Search for the cell housing the specified text and yield its [X, Y] center coordinate. 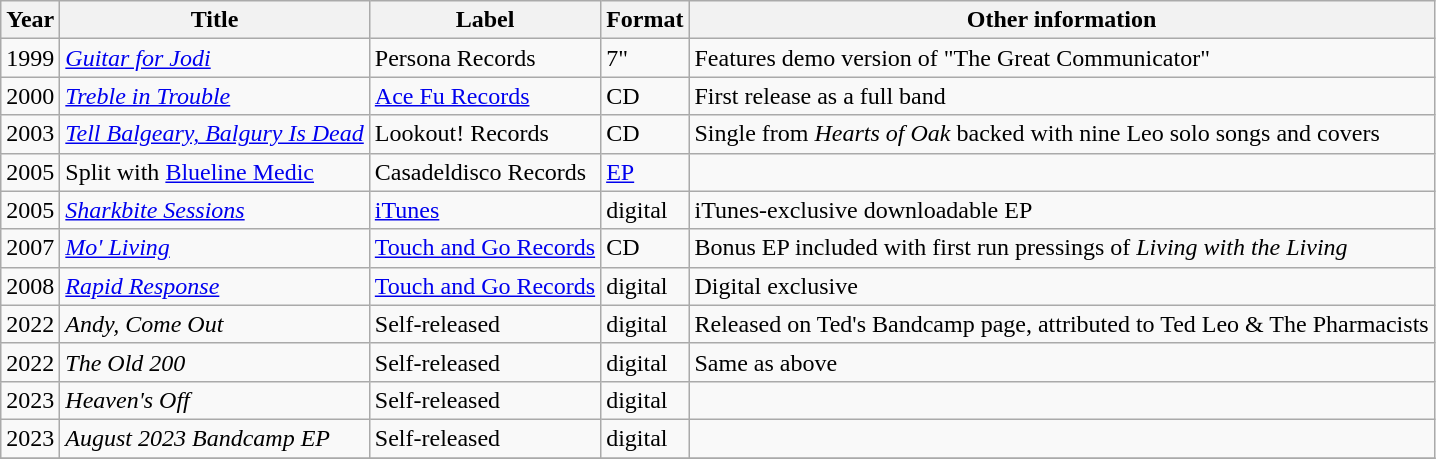
Split with Blueline Medic [214, 172]
2008 [30, 286]
Treble in Trouble [214, 96]
Other information [1062, 20]
Features demo version of "The Great Communicator" [1062, 58]
Same as above [1062, 362]
Released on Ted's Bandcamp page, attributed to Ted Leo & The Pharmacists [1062, 324]
2000 [30, 96]
Single from Hearts of Oak backed with nine Leo solo songs and covers [1062, 134]
1999 [30, 58]
Title [214, 20]
Guitar for Jodi [214, 58]
August 2023 Bandcamp EP [214, 438]
2007 [30, 248]
First release as a full band [1062, 96]
Digital exclusive [1062, 286]
Persona Records [484, 58]
iTunes [484, 210]
Lookout! Records [484, 134]
The Old 200 [214, 362]
Format [645, 20]
Sharkbite Sessions [214, 210]
7" [645, 58]
EP [645, 172]
Heaven's Off [214, 400]
Bonus EP included with first run pressings of Living with the Living [1062, 248]
2003 [30, 134]
Casadeldisco Records [484, 172]
Label [484, 20]
Rapid Response [214, 286]
Tell Balgeary, Balgury Is Dead [214, 134]
Andy, Come Out [214, 324]
Ace Fu Records [484, 96]
Year [30, 20]
Mo' Living [214, 248]
iTunes-exclusive downloadable EP [1062, 210]
